Output the [X, Y] coordinate of the center of the cell containing the given text.  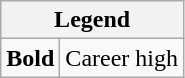
Bold [30, 58]
Career high [122, 58]
Legend [92, 20]
